Identify which cell holds the provided text, then report its [x, y] central coordinate. 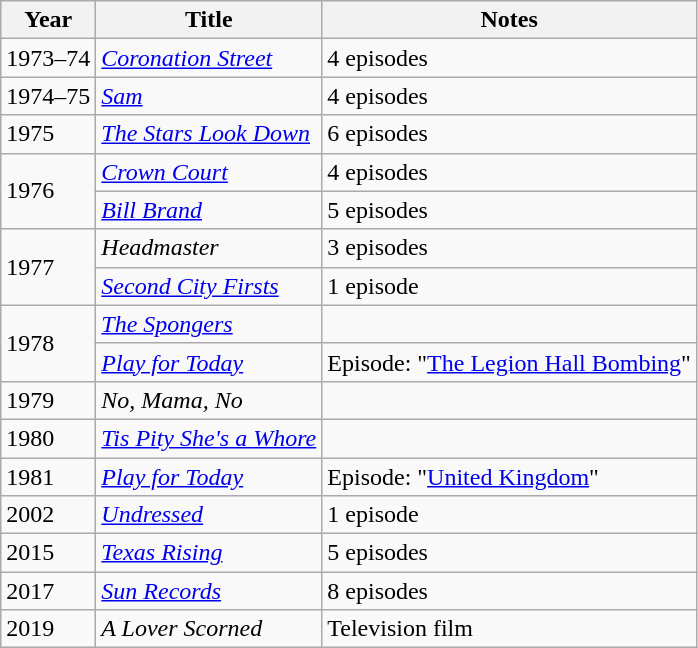
Tis Pity She's a Whore [209, 438]
2015 [48, 553]
Episode: "United Kingdom" [510, 477]
Bill Brand [209, 210]
The Spongers [209, 324]
8 episodes [510, 591]
Sun Records [209, 591]
Second City Firsts [209, 286]
Title [209, 20]
The Stars Look Down [209, 134]
1981 [48, 477]
6 episodes [510, 134]
1979 [48, 400]
A Lover Scorned [209, 629]
1977 [48, 267]
1974–75 [48, 96]
No, Mama, No [209, 400]
Undressed [209, 515]
2002 [48, 515]
2019 [48, 629]
1976 [48, 191]
1973–74 [48, 58]
Texas Rising [209, 553]
3 episodes [510, 248]
Notes [510, 20]
Episode: "The Legion Hall Bombing" [510, 362]
Crown Court [209, 172]
1975 [48, 134]
Television film [510, 629]
Headmaster [209, 248]
2017 [48, 591]
Year [48, 20]
Sam [209, 96]
1980 [48, 438]
Coronation Street [209, 58]
1978 [48, 343]
